For the text-containing cell, return its midpoint in [X, Y] coordinate format. 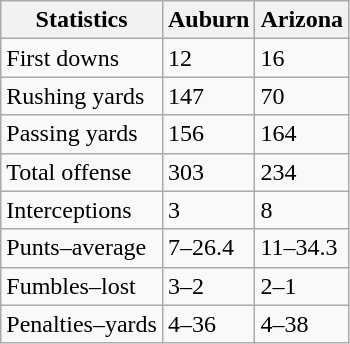
16 [302, 58]
4–36 [208, 324]
Punts–average [82, 248]
Statistics [82, 20]
Penalties–yards [82, 324]
First downs [82, 58]
Total offense [82, 172]
2–1 [302, 286]
3–2 [208, 286]
12 [208, 58]
156 [208, 134]
Interceptions [82, 210]
Fumbles–lost [82, 286]
8 [302, 210]
11–34.3 [302, 248]
70 [302, 96]
Passing yards [82, 134]
164 [302, 134]
Rushing yards [82, 96]
Arizona [302, 20]
147 [208, 96]
Auburn [208, 20]
303 [208, 172]
234 [302, 172]
7–26.4 [208, 248]
4–38 [302, 324]
3 [208, 210]
